Return the (x, y) coordinate for the center point of the cell that contains the specified text.  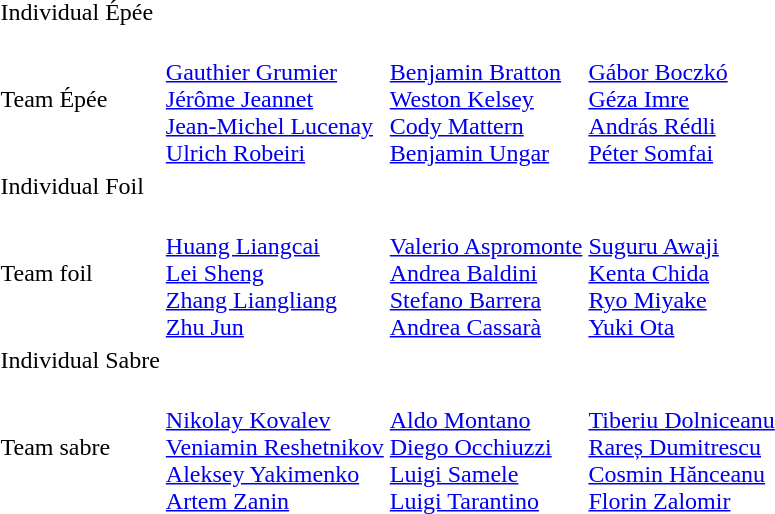
Huang LiangcaiLei ShengZhang LiangliangZhu Jun (274, 273)
Benjamin BrattonWeston KelseyCody MatternBenjamin Ungar (486, 99)
Valerio AspromonteAndrea BaldiniStefano BarreraAndrea Cassarà (486, 273)
Gauthier GrumierJérôme JeannetJean-Michel LucenayUlrich Robeiri (274, 99)
